Scan for the cell matching the given text and deliver its [X, Y] coordinate at center. 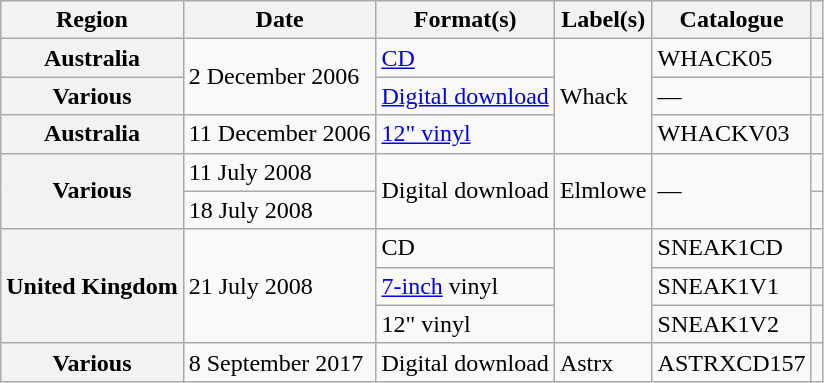
11 July 2008 [280, 172]
Catalogue [732, 20]
United Kingdom [92, 286]
2 December 2006 [280, 77]
ASTRXCD157 [732, 362]
7-inch vinyl [465, 286]
WHACKV03 [732, 134]
SNEAK1V2 [732, 324]
Region [92, 20]
Date [280, 20]
18 July 2008 [280, 210]
Format(s) [465, 20]
21 July 2008 [280, 286]
WHACK05 [732, 58]
11 December 2006 [280, 134]
SNEAK1V1 [732, 286]
Label(s) [603, 20]
Astrx [603, 362]
8 September 2017 [280, 362]
Whack [603, 96]
SNEAK1CD [732, 248]
Elmlowe [603, 191]
